Capture the cell that displays the provided text and extract its (X, Y) central coordinate. 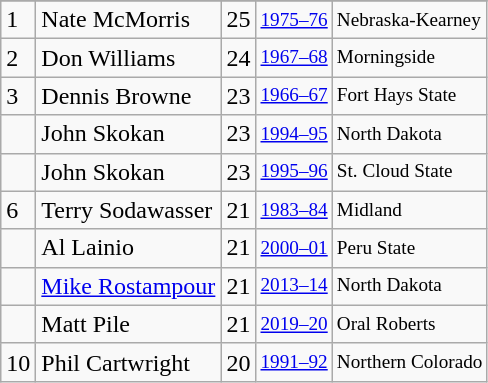
6 (18, 210)
Mike Rostampour (128, 286)
1983–84 (294, 210)
Nate McMorris (128, 20)
Oral Roberts (410, 324)
1967–68 (294, 58)
Morningside (410, 58)
Dennis Browne (128, 96)
25 (238, 20)
Phil Cartwright (128, 362)
Midland (410, 210)
Don Williams (128, 58)
Al Lainio (128, 248)
Matt Pile (128, 324)
10 (18, 362)
1994–95 (294, 134)
Terry Sodawasser (128, 210)
20 (238, 362)
1966–67 (294, 96)
1995–96 (294, 172)
24 (238, 58)
2019–20 (294, 324)
1991–92 (294, 362)
Nebraska-Kearney (410, 20)
Peru State (410, 248)
2 (18, 58)
2013–14 (294, 286)
Northern Colorado (410, 362)
3 (18, 96)
1975–76 (294, 20)
2000–01 (294, 248)
St. Cloud State (410, 172)
1 (18, 20)
Fort Hays State (410, 96)
